From the cell containing the given text, extract its center point as [x, y] coordinate. 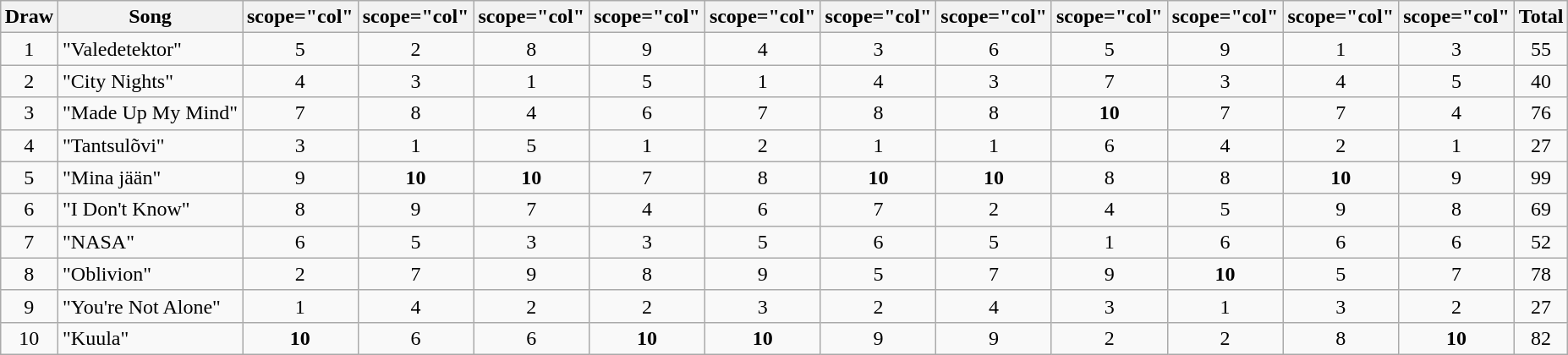
Total [1541, 17]
52 [1541, 242]
"NASA" [151, 242]
"Made Up My Mind" [151, 113]
"You're Not Alone" [151, 306]
"Mina jään" [151, 177]
"Valedetektor" [151, 49]
99 [1541, 177]
"Tantsulõvi" [151, 145]
76 [1541, 113]
78 [1541, 274]
40 [1541, 81]
Song [151, 17]
"City Nights" [151, 81]
82 [1541, 338]
"I Don't Know" [151, 210]
"Kuula" [151, 338]
55 [1541, 49]
"Oblivion" [151, 274]
69 [1541, 210]
Draw [29, 17]
